For the text-containing cell, return its midpoint in [X, Y] coordinate format. 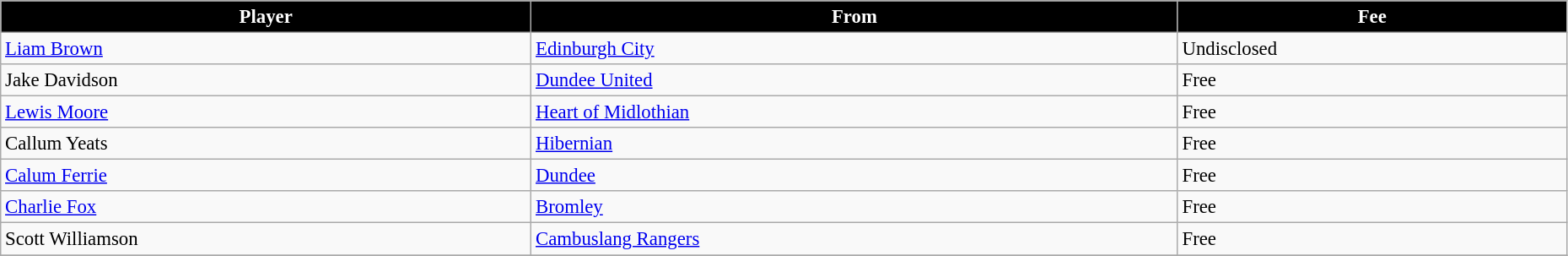
Charlie Fox [267, 207]
Fee [1371, 17]
Undisclosed [1371, 49]
From [854, 17]
Scott Williamson [267, 239]
Dundee [854, 176]
Lewis Moore [267, 112]
Calum Ferrie [267, 176]
Hibernian [854, 144]
Cambuslang Rangers [854, 239]
Callum Yeats [267, 144]
Liam Brown [267, 49]
Bromley [854, 207]
Player [267, 17]
Edinburgh City [854, 49]
Heart of Midlothian [854, 112]
Dundee United [854, 80]
Jake Davidson [267, 80]
